Scan for the cell matching the given text and deliver its (X, Y) coordinate at center. 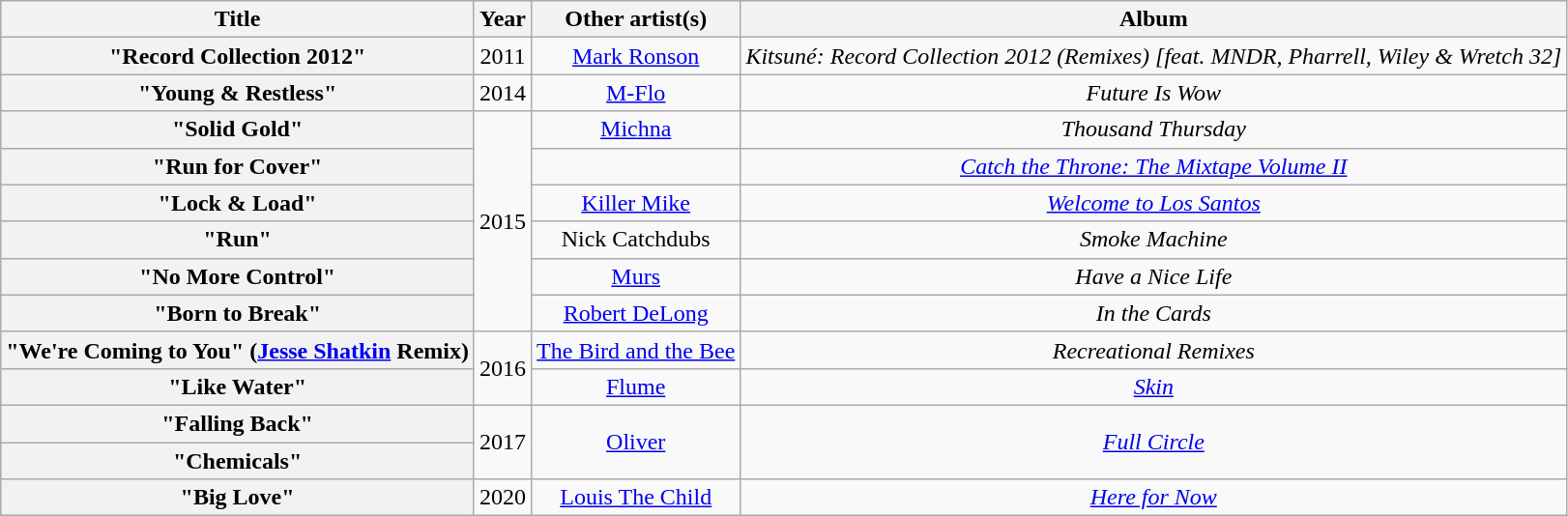
Title (238, 19)
"Record Collection 2012" (238, 56)
"Run for Cover" (238, 166)
Year (503, 19)
Michna (636, 129)
"Chemicals" (238, 461)
Kitsuné: Record Collection 2012 (Remixes) [feat. MNDR, Pharrell, Wiley & Wretch 32] (1154, 56)
Welcome to Los Santos (1154, 203)
2017 (503, 442)
Killer Mike (636, 203)
Recreational Remixes (1154, 350)
Full Circle (1154, 442)
"Big Love" (238, 498)
"No More Control" (238, 276)
2011 (503, 56)
2015 (503, 221)
"We're Coming to You" (Jesse Shatkin Remix) (238, 350)
"Like Water" (238, 387)
2020 (503, 498)
"Lock & Load" (238, 203)
Here for Now (1154, 498)
Murs (636, 276)
Robert DeLong (636, 313)
Flume (636, 387)
Louis The Child (636, 498)
M-Flo (636, 93)
2016 (503, 368)
Skin (1154, 387)
"Run" (238, 240)
Mark Ronson (636, 56)
"Born to Break" (238, 313)
"Falling Back" (238, 423)
Other artist(s) (636, 19)
Nick Catchdubs (636, 240)
Future Is Wow (1154, 93)
Catch the Throne: The Mixtape Volume II (1154, 166)
Oliver (636, 442)
"Young & Restless" (238, 93)
Thousand Thursday (1154, 129)
2014 (503, 93)
Have a Nice Life (1154, 276)
The Bird and the Bee (636, 350)
"Solid Gold" (238, 129)
In the Cards (1154, 313)
Album (1154, 19)
Smoke Machine (1154, 240)
